Detect which cell encompasses the target text, then output its [X, Y] center coordinate. 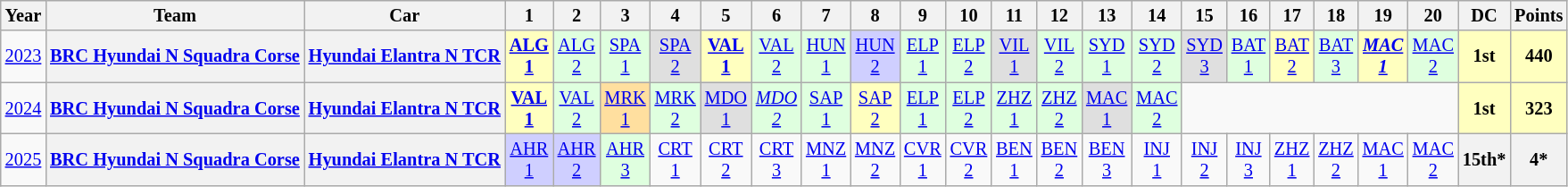
INJ2 [1204, 159]
AHR2 [577, 159]
7 [826, 15]
9 [923, 15]
440 [1539, 56]
Year [23, 15]
15th* [1484, 159]
MNZ1 [826, 159]
13 [1107, 15]
4 [676, 15]
HUN1 [826, 56]
MRK1 [625, 108]
VIL2 [1059, 56]
AHR1 [529, 159]
BAT3 [1335, 56]
SYD1 [1107, 56]
CRT1 [676, 159]
CVR1 [923, 159]
15 [1204, 15]
SYD2 [1157, 56]
BEN2 [1059, 159]
11 [1014, 15]
10 [969, 15]
CRT2 [726, 159]
SAP1 [826, 108]
VIL1 [1014, 56]
SAP2 [875, 108]
2023 [23, 56]
8 [875, 15]
CRT3 [776, 159]
MRK2 [676, 108]
SPA1 [625, 56]
323 [1539, 108]
1 [529, 15]
6 [776, 15]
BEN1 [1014, 159]
Points [1539, 15]
14 [1157, 15]
INJ3 [1249, 159]
ALG2 [577, 56]
Team [175, 15]
SYD3 [1204, 56]
MDO1 [726, 108]
2025 [23, 159]
BAT2 [1292, 56]
5 [726, 15]
ALG1 [529, 56]
BAT1 [1249, 56]
16 [1249, 15]
12 [1059, 15]
17 [1292, 15]
Car [405, 15]
19 [1383, 15]
MDO2 [776, 108]
18 [1335, 15]
BEN3 [1107, 159]
3 [625, 15]
DC [1484, 15]
INJ1 [1157, 159]
2 [577, 15]
SPA2 [676, 56]
4* [1539, 159]
MNZ2 [875, 159]
2024 [23, 108]
HUN2 [875, 56]
AHR3 [625, 159]
CVR2 [969, 159]
20 [1433, 15]
